Determine the (x, y) coordinate at the center of the cell enclosing the given text.  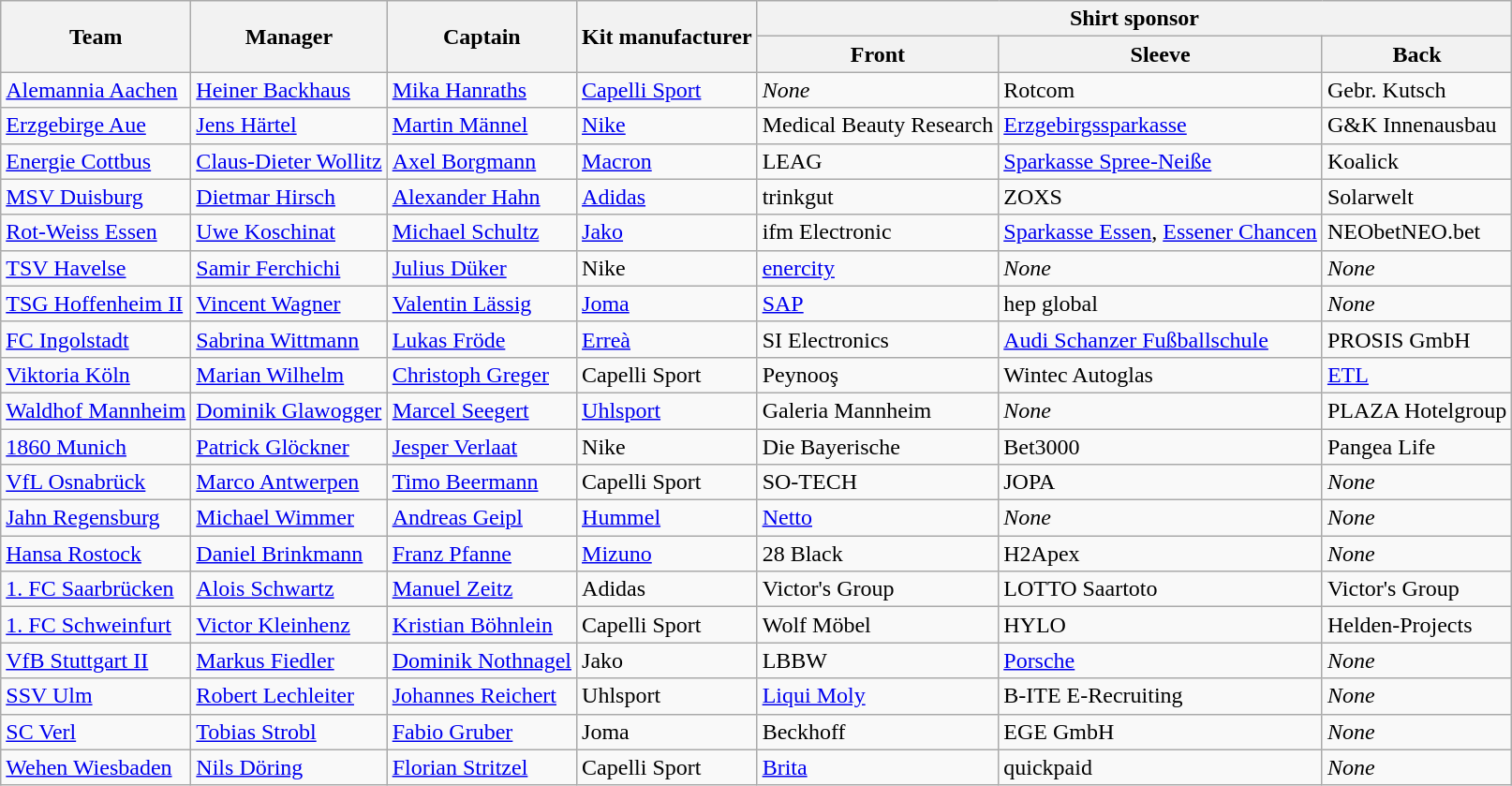
Alois Schwartz (289, 589)
Peynooş (878, 375)
Alexander Hahn (482, 197)
Claus-Dieter Wollitz (289, 161)
TSV Havelse (96, 268)
Samir Ferchichi (289, 268)
B-ITE E-Recruiting (1161, 696)
Kit manufacturer (667, 37)
Johannes Reichert (482, 696)
LOTTO Saartoto (1161, 589)
Alemannia Aachen (96, 90)
Robert Lechleiter (289, 696)
Die Bayerische (878, 447)
MSV Duisburg (96, 197)
Dominik Nothnagel (482, 660)
Brita (878, 767)
Hummel (667, 518)
Axel Borgmann (482, 161)
Shirt sponsor (1134, 19)
Jens Härtel (289, 126)
Michael Wimmer (289, 518)
ETL (1416, 375)
hep global (1161, 304)
Victor Kleinhenz (289, 625)
1. FC Schweinfurt (96, 625)
Hansa Rostock (96, 554)
Daniel Brinkmann (289, 554)
Audi Schanzer Fußballschule (1161, 339)
Fabio Gruber (482, 732)
Jesper Verlaat (482, 447)
Andreas Geipl (482, 518)
Marco Antwerpen (289, 482)
VfL Osnabrück (96, 482)
Vincent Wagner (289, 304)
Team (96, 37)
SC Verl (96, 732)
Kristian Böhnlein (482, 625)
LEAG (878, 161)
Mika Hanraths (482, 90)
Marcel Seegert (482, 410)
VfB Stuttgart II (96, 660)
Wehen Wiesbaden (96, 767)
Timo Beermann (482, 482)
Julius Düker (482, 268)
HYLO (1161, 625)
Helden-Projects (1416, 625)
Captain (482, 37)
SI Electronics (878, 339)
Dietmar Hirsch (289, 197)
Netto (878, 518)
Erzgebirge Aue (96, 126)
Manuel Zeitz (482, 589)
1. FC Saarbrücken (96, 589)
G&K Innenausbau (1416, 126)
SSV Ulm (96, 696)
LBBW (878, 660)
Christoph Greger (482, 375)
Manager (289, 37)
PROSIS GmbH (1416, 339)
Pangea Life (1416, 447)
Rotcom (1161, 90)
H2Apex (1161, 554)
28 Black (878, 554)
Wintec Autoglas (1161, 375)
Martin Männel (482, 126)
FC Ingolstadt (96, 339)
Jahn Regensburg (96, 518)
Solarwelt (1416, 197)
Gebr. Kutsch (1416, 90)
Sleeve (1161, 54)
JOPA (1161, 482)
Porsche (1161, 660)
Nils Döring (289, 767)
Uwe Koschinat (289, 232)
Energie Cottbus (96, 161)
Wolf Möbel (878, 625)
trinkgut (878, 197)
Sabrina Wittmann (289, 339)
Tobias Strobl (289, 732)
Waldhof Mannheim (96, 410)
Liqui Moly (878, 696)
Galeria Mannheim (878, 410)
Koalick (1416, 161)
enercity (878, 268)
Erreà (667, 339)
PLAZA Hotelgroup (1416, 410)
Rot-Weiss Essen (96, 232)
SO-TECH (878, 482)
Sparkasse Spree-Neiße (1161, 161)
quickpaid (1161, 767)
Macron (667, 161)
NEObetNEO.bet (1416, 232)
ZOXS (1161, 197)
Front (878, 54)
Florian Stritzel (482, 767)
Sparkasse Essen, Essener Chancen (1161, 232)
Valentin Lässig (482, 304)
Beckhoff (878, 732)
Franz Pfanne (482, 554)
Medical Beauty Research (878, 126)
SAP (878, 304)
Patrick Glöckner (289, 447)
EGE GmbH (1161, 732)
Erzgebirgssparkasse (1161, 126)
1860 Munich (96, 447)
Heiner Backhaus (289, 90)
Markus Fiedler (289, 660)
TSG Hoffenheim II (96, 304)
Lukas Fröde (482, 339)
Back (1416, 54)
ifm Electronic (878, 232)
Viktoria Köln (96, 375)
Bet3000 (1161, 447)
Michael Schultz (482, 232)
Dominik Glawogger (289, 410)
Mizuno (667, 554)
Marian Wilhelm (289, 375)
